Extract the [x, y] coordinate from the center of the cell holding the provided text.  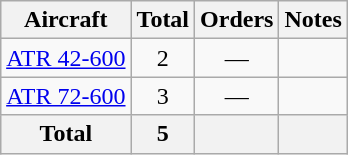
Orders [237, 20]
2 [163, 58]
ATR 42-600 [66, 58]
3 [163, 96]
Notes [313, 20]
ATR 72-600 [66, 96]
5 [163, 134]
Aircraft [66, 20]
